For the text-containing cell, return its midpoint in (X, Y) coordinate format. 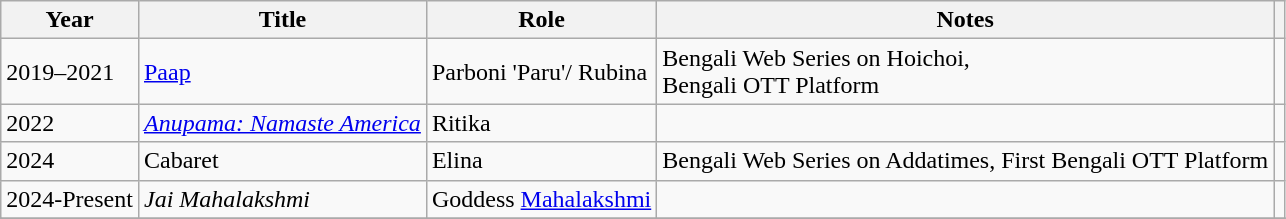
Title (282, 20)
2024 (70, 161)
Goddess Mahalakshmi (541, 199)
Jai Mahalakshmi (282, 199)
Notes (966, 20)
Paap (282, 72)
Year (70, 20)
Bengali Web Series on Hoichoi,Bengali OTT Platform (966, 72)
Elina (541, 161)
Cabaret (282, 161)
2022 (70, 123)
Ritika (541, 123)
Role (541, 20)
2019–2021 (70, 72)
2024-Present (70, 199)
Parboni 'Paru'/ Rubina (541, 72)
Anupama: Namaste America (282, 123)
Bengali Web Series on Addatimes, First Bengali OTT Platform (966, 161)
